Return [x, y] of the center of cell containing provided text 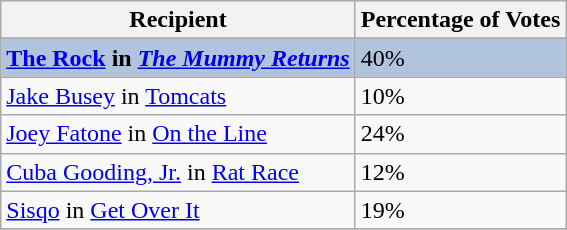
Joey Fatone in On the Line [178, 134]
Percentage of Votes [460, 20]
Sisqo in Get Over It [178, 210]
12% [460, 172]
19% [460, 210]
40% [460, 58]
24% [460, 134]
10% [460, 96]
Recipient [178, 20]
Jake Busey in Tomcats [178, 96]
Cuba Gooding, Jr. in Rat Race [178, 172]
The Rock in The Mummy Returns [178, 58]
